Output the [X, Y] coordinate of the center of the cell containing the given text.  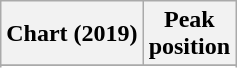
Peak position [189, 34]
Chart (2019) [72, 34]
